Provide the (X, Y) coordinate of the cell's center where the given text is located.  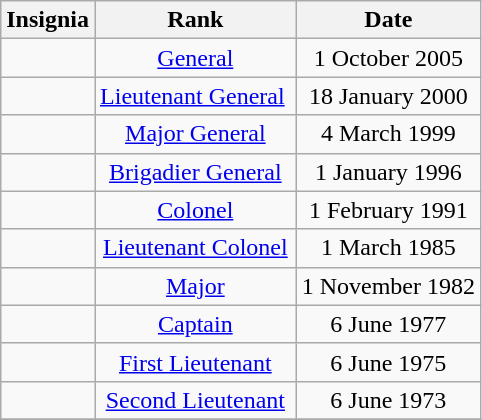
1 November 1982 (388, 286)
Captain (196, 324)
Date (388, 20)
Major (196, 286)
1 January 1996 (388, 172)
Colonel (196, 210)
General (196, 58)
First Lieutenant (196, 362)
6 June 1973 (388, 400)
6 June 1975 (388, 362)
6 June 1977 (388, 324)
18 January 2000 (388, 96)
1 March 1985 (388, 248)
4 March 1999 (388, 134)
Lieutenant Colonel (196, 248)
Lieutenant General (196, 96)
Major General (196, 134)
1 February 1991 (388, 210)
Brigadier General (196, 172)
Insignia (48, 20)
1 October 2005 (388, 58)
Second Lieutenant (196, 400)
Rank (196, 20)
